For the text-containing cell, return its midpoint in (x, y) coordinate format. 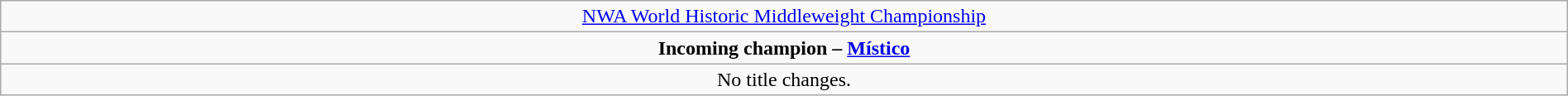
NWA World Historic Middleweight Championship (784, 17)
No title changes. (784, 79)
Incoming champion – Místico (784, 48)
